Locate the cell with the specified text and output its (X, Y) center coordinate. 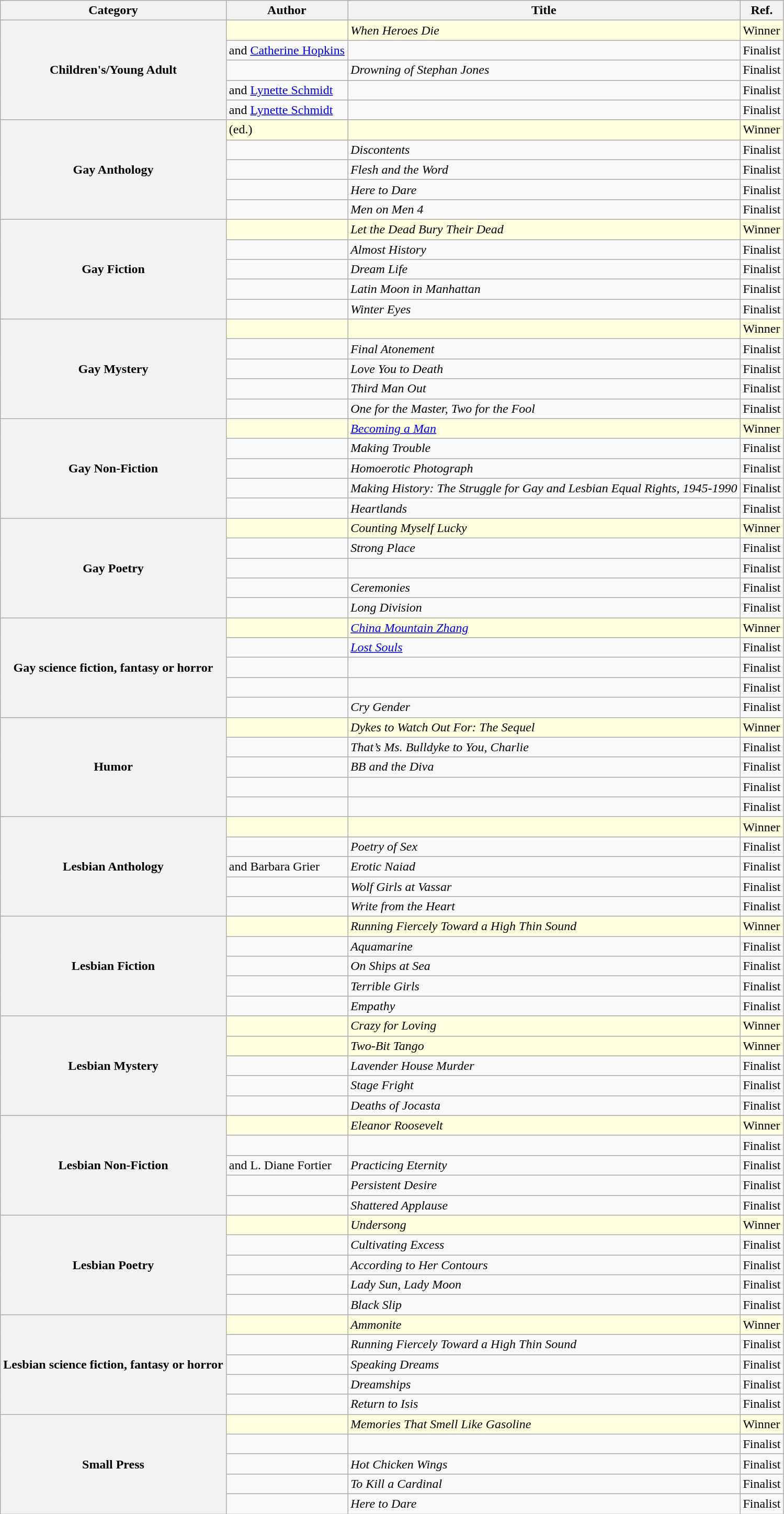
Return to Isis (544, 1404)
Discontents (544, 150)
Cry Gender (544, 707)
Lesbian Anthology (113, 866)
Let the Dead Bury Their Dead (544, 229)
Dream Life (544, 269)
Undersong (544, 1225)
Ref. (762, 10)
Drowning of Stephan Jones (544, 70)
Shattered Applause (544, 1205)
According to Her Contours (544, 1265)
Dykes to Watch Out For: The Sequel (544, 727)
Aquamarine (544, 946)
Homoerotic Photograph (544, 468)
Gay Mystery (113, 369)
Memories That Smell Like Gasoline (544, 1424)
On Ships at Sea (544, 966)
and Catherine Hopkins (287, 50)
Making History: The Struggle for Gay and Lesbian Equal Rights, 1945-1990 (544, 488)
Practicing Eternity (544, 1165)
When Heroes Die (544, 30)
Speaking Dreams (544, 1364)
Cultivating Excess (544, 1245)
Two-Bit Tango (544, 1046)
and Barbara Grier (287, 866)
Crazy for Loving (544, 1026)
Making Trouble (544, 448)
Write from the Heart (544, 907)
Terrible Girls (544, 986)
Poetry of Sex (544, 846)
Persistent Desire (544, 1185)
Category (113, 10)
That’s Ms. Bulldyke to You, Charlie (544, 747)
Erotic Naiad (544, 866)
Lady Sun, Lady Moon (544, 1285)
Gay Poetry (113, 568)
Wolf Girls at Vassar (544, 887)
Dreamships (544, 1384)
Gay Non-Fiction (113, 468)
Author (287, 10)
Stage Fright (544, 1086)
Long Division (544, 608)
Small Press (113, 1464)
Gay Fiction (113, 269)
Lost Souls (544, 648)
Title (544, 10)
BB and the Diva (544, 767)
Love You to Death (544, 369)
China Mountain Zhang (544, 628)
Humor (113, 767)
Strong Place (544, 548)
One for the Master, Two for the Fool (544, 409)
Gay science fiction, fantasy or horror (113, 668)
Lesbian Fiction (113, 966)
Gay Anthology (113, 170)
and L. Diane Fortier (287, 1165)
Counting Myself Lucky (544, 528)
Lesbian science fiction, fantasy or horror (113, 1364)
(ed.) (287, 130)
Black Slip (544, 1305)
Lesbian Non-Fiction (113, 1165)
Lesbian Poetry (113, 1265)
Almost History (544, 250)
Third Man Out (544, 389)
Ceremonies (544, 588)
Ammonite (544, 1325)
Eleanor Roosevelt (544, 1125)
Latin Moon in Manhattan (544, 289)
Final Atonement (544, 349)
To Kill a Cardinal (544, 1484)
Deaths of Jocasta (544, 1105)
Winter Eyes (544, 309)
Empathy (544, 1006)
Hot Chicken Wings (544, 1464)
Lavender House Murder (544, 1066)
Lesbian Mystery (113, 1066)
Becoming a Man (544, 428)
Children's/Young Adult (113, 70)
Flesh and the Word (544, 170)
Heartlands (544, 508)
Men on Men 4 (544, 209)
